Capture the cell that displays the provided text and extract its [x, y] central coordinate. 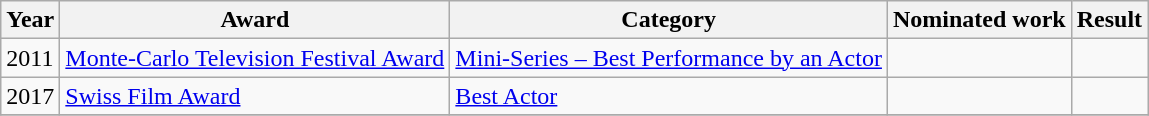
Monte-Carlo Television Festival Award [255, 58]
Best Actor [669, 96]
Award [255, 20]
2011 [30, 58]
Year [30, 20]
Result [1109, 20]
Swiss Film Award [255, 96]
Nominated work [979, 20]
Category [669, 20]
Mini-Series – Best Performance by an Actor [669, 58]
2017 [30, 96]
